Pinpoint the cell where the given text exists, returning its [X, Y] midpoint coordinate. 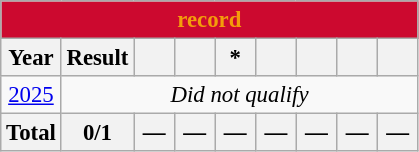
record [210, 20]
Year [31, 58]
2025 [31, 95]
0/1 [98, 133]
Total [31, 133]
* [236, 58]
Did not qualify [240, 95]
Result [98, 58]
